Return the (x, y) coordinate for the center point of the cell that contains the specified text.  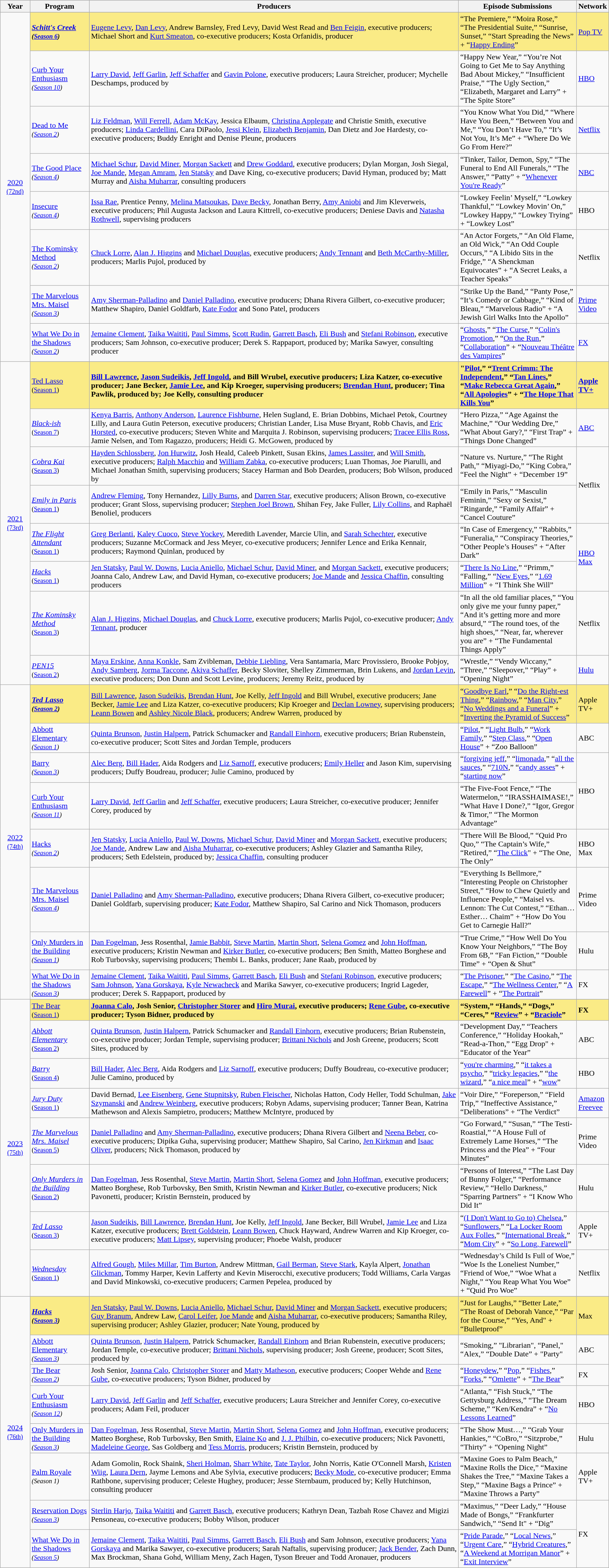
“Honeydew,” “Pop,” “Fishes,” “Forks,” “Omlette” + “The Bear” (518, 1375)
“Voir Dire,” “Foreperson,” “Field Trip,” “Ineffective Assistance,” “Deliberations” + “The Verdict” (518, 1103)
PEN15(Season 2) (60, 670)
Max (593, 1316)
“Ghosts,” “The Curse,” “Colin's Promotion,” “On the Run,” “Collaboration” + “Nouveau Théâtre des Vampires” (518, 342)
What We Do in the Shadows(Season 2) (60, 342)
“True Crime,” “How Well Do You Know Your Neighbors,” “The Boy From 6B,” “Fan Fiction,” “Double Time” + “Open & Shut” (518, 950)
“Emily in Paris,” “Masculin Feminin,” “Sexy or Sexist,” “Ringarde,” “Family Affair” + “Cancel Couture” (518, 504)
NBC (593, 172)
Ted Lasso(Season 3) (60, 1231)
Network (593, 6)
Emily in Paris(Season 1) (60, 504)
“Persons of Interest,” “The Last Day of Bunny Folger,” “Performance Review,” “Hello Darkness,” “Sparring Partners” + “I Know Who Did It” (518, 1188)
2022(74th) (15, 842)
“The Show Must…,” “Grab Your Hankies,” “CoBro,” “Sitzprobe,” “Thirty” + “Opening Night” (518, 1438)
“System,” “Hands,” “Dogs,” “Ceres,” “Review” + “Braciole” (518, 1010)
Insecure(Season 4) (60, 211)
Larry David, Jeff Garlin, Jeff Schaffer and Gavin Polone, executive producers; Laura Streicher, producer; Mychelle Deschamps, produced by (274, 78)
“There Is No Line,” “Primm,” “Falling,” “New Eyes,” “1.69 Million” + “I Think She Will” (518, 576)
2020(72nd) (15, 187)
Barry(Season 4) (60, 1073)
“The Five-Foot Fence,” “The Watermelon,” “IRASSHAIMASE!,” “What Have I Done?,” “Igor, Gregor & Timor,” “The Mormon Advantage” (518, 806)
Producers (274, 6)
“Strike Up the Band,” “Panty Pose,” “It’s Comedy or Cabbage,” “Kind of Bleau,” “Marvelous Radio” + “A Jewish Girl Walks Into the Apollo” (518, 304)
The Marvelous Mrs. Maisel(Season 5) (60, 1141)
Episode Submissions (518, 6)
Joanna Calo, Josh Senior, Christopher Storer and Hiro Murai, executive producers; Rene Gube, co-executive producer; Tyson Bidner, produced by (274, 1010)
Barry(Season 3) (60, 767)
Reservation Dogs(Season 3) (60, 1515)
“Nature vs. Nurture,” “The Right Path,” “Miyagi-Do,” “King Cobra,” “Feel the Night” + “December 19” (518, 466)
“You Know What You Did,” “Where Have You Been,” “Between You and Me,” “You Don’t Have To,” “It’s Not You, It’s Me” + “Where Do We Go From Here?” (518, 130)
“Pilot,” “Light Bulb,” “Work Family,” “Step Class,” “Open House” + “Zoo Balloon” (518, 738)
“The Premiere,” “Moira Rose,” “The Presidential Suite,” “Sunrise, Sunset,” “Start Spreading the News” + “Happy Ending” (518, 31)
Curb Your Enthusiasm(Season 10) (60, 78)
Larry David, Jeff Garlin and Jeff Schaffer, executive producers; Laura Streicher and Jennifer Corey, co-executive producers; Adam Feil, producer (274, 1405)
“The Prisoner,” “The Casino,” “The Escape,” “The Wellness Center,” “A Farewell” + “The Portrait” (518, 985)
Hacks(Season 2) (60, 848)
Jury Duty(Season 1) (60, 1103)
Cobra Kai(Season 3) (60, 466)
“you're charming,” “it takes a psycho,” “tricky legacies,” “the wizard,” “a nice meal” + “wow” (518, 1073)
Only Murders in the Building(Season 2) (60, 1188)
2021(73rd) (15, 523)
“Maximus,” “Deer Lady,” “House Made of Bongs,” “Frankfurter Sandwich,” “Send It" + “Dig” (518, 1515)
The Kominsky Method(Season 2) (60, 258)
Hacks(Season 1) (60, 576)
“Hero Pizza,” “Age Against the Machine,” “Our Wedding Dre,” “What About Gary?,” “First Trap” + “Things Done Changed” (518, 428)
Only Murders in the Building(Season 1) (60, 950)
Abbott Elementary(Season 1) (60, 738)
Curb Your Enthusiasm(Season 11) (60, 806)
“Tinker, Tailor, Demon, Spy,” “The Funeral to End All Funerals,” “The Answer,” “Patty” + “Whenever You're Ready” (518, 172)
What We Do in the Shadows(Season 5) (60, 1548)
The Bear(Season 1) (60, 1010)
“Development Day,” “Teachers Conference,” “Holiday Hookah,” “Read-a-Thon,” “Egg Drop" + “Educator of the Year” (518, 1039)
Amazon Freevee (593, 1103)
2024(76th) (15, 1432)
“(I Don't Want to Go to) Chelsea,” “Sunflowers,” “La Locker Room Aux Folles,” “International Break,” “Mom City” + “So Long, Farewell” (518, 1231)
“Atlanta,” “Fish Stuck,” “The Gettysburg Address,” “The Dream Scheme,” “Ken/Kendra” + “No Lessons Learned” (518, 1405)
The Flight Attendant(Season 1) (60, 543)
The Bear(Season 2) (60, 1375)
2023(75th) (15, 1148)
Year (15, 6)
Only Murders in the Building(Season 3) (60, 1438)
The Kominsky Method(Season 3) (60, 623)
“Go Forward,” “Susan,” “The Testi-Roastial,” “A House Full of Extremely Lame Horses,” “The Princess and the Plea” + “Four Minutes” (518, 1141)
The Marvelous Mrs. Maisel(Season 4) (60, 899)
Hacks(Season 3) (60, 1316)
“Just for Laughs,” “Better Late,” “The Roast of Deborah Vance,” “Par for the Course,” “Yes, And" + “Bulletproof” (518, 1316)
Schitt's Creek(Season 6) (60, 31)
Ted Lasso(Season 1) (60, 385)
Wednesday(Season 1) (60, 1273)
“In Case of Emergency,” “Rabbits,” “Funeralia,” “Conspiracy Theories,” “Other People’s Houses” + “After Dark” (518, 543)
Ted Lasso(Season 2) (60, 704)
“Goodbye Earl,” “Do the Right-est Thing,” “Rainbow,” “Man City,” “No Weddings and a Funeral” + “Inverting the Pyramid of Success” (518, 704)
Abbott Elementary(Season 3) (60, 1350)
Curb Your Enthusiasm(Season 12) (60, 1405)
Dead to Me(Season 2) (60, 130)
“forgiving jeff,” “limonada,” “all the sauces,” “710N,” “candy asses” + “starting now” (518, 767)
“There Will Be Blood,” “Quid Pro Quo,” “The Captain’s Wife,” “Retired,” “The Click" + “The One, The Only” (518, 848)
Larry David, Jeff Garlin and Jeff Schaffer, executive producers; Laura Streicher, co-executive producer; Jennifer Corey, produced by (274, 806)
Pop TV (593, 31)
Black-ish(Season 7) (60, 428)
“Lowkey Feelin’ Myself,” “Lowkey Thankful,” “Lowkey Movin’ On,” “Lowkey Happy,” “Lowkey Trying” + “Lowkey Lost” (518, 211)
"Pilot,” “Trent Crimm: The Independent,” “Tan Lines,” “Make Rebecca Great Again,” “All Apologies” + “The Hope That Kills You” (518, 385)
What We Do in the Shadows(Season 3) (60, 985)
Palm Royale(Season 1) (60, 1476)
“Wednesday’s Child Is Full of Woe,” “Woe Is the Loneliest Number,” “Friend of Woe,” “Woe What a Night,” “You Reap What You Woe” + “Quid Pro Woe” (518, 1273)
“Wrestle,” “Vendy Wiccany,” “Three,” “Sleepover,” “Play” + “Opening Night” (518, 670)
Program (60, 6)
The Marvelous Mrs. Maisel(Season 3) (60, 304)
Chuck Lorre, Alan J. Higgins and Michael Douglas, executive producers; Andy Tennant and Beth McCarthy-Miller, producers; Marlis Pujol, produced by (274, 258)
Bill Hader, Alec Berg, Aida Rodgers and Liz Sarnoff, executive producers; Duffy Boudreau, co-executive producer; Julie Camino, produced by (274, 1073)
The Good Place(Season 4) (60, 172)
“Smoking,” "Librarian", “Panel," “Alex,” “Double Date” + "Party" (518, 1350)
“Pride Parade,” “Local News,” “Urgent Care,” “Hybrid Creatures,” “A Weekend at Morrigan Manor” + “Exit Interview” (518, 1548)
Abbott Elementary(Season 2) (60, 1039)
Alan J. Higgins, Michael Douglas, and Chuck Lorre, executive producers; Marlis Pujol, co-executive producer; Andy Tennant, producer (274, 623)
